Detect which cell encompasses the target text, then output its (X, Y) center coordinate. 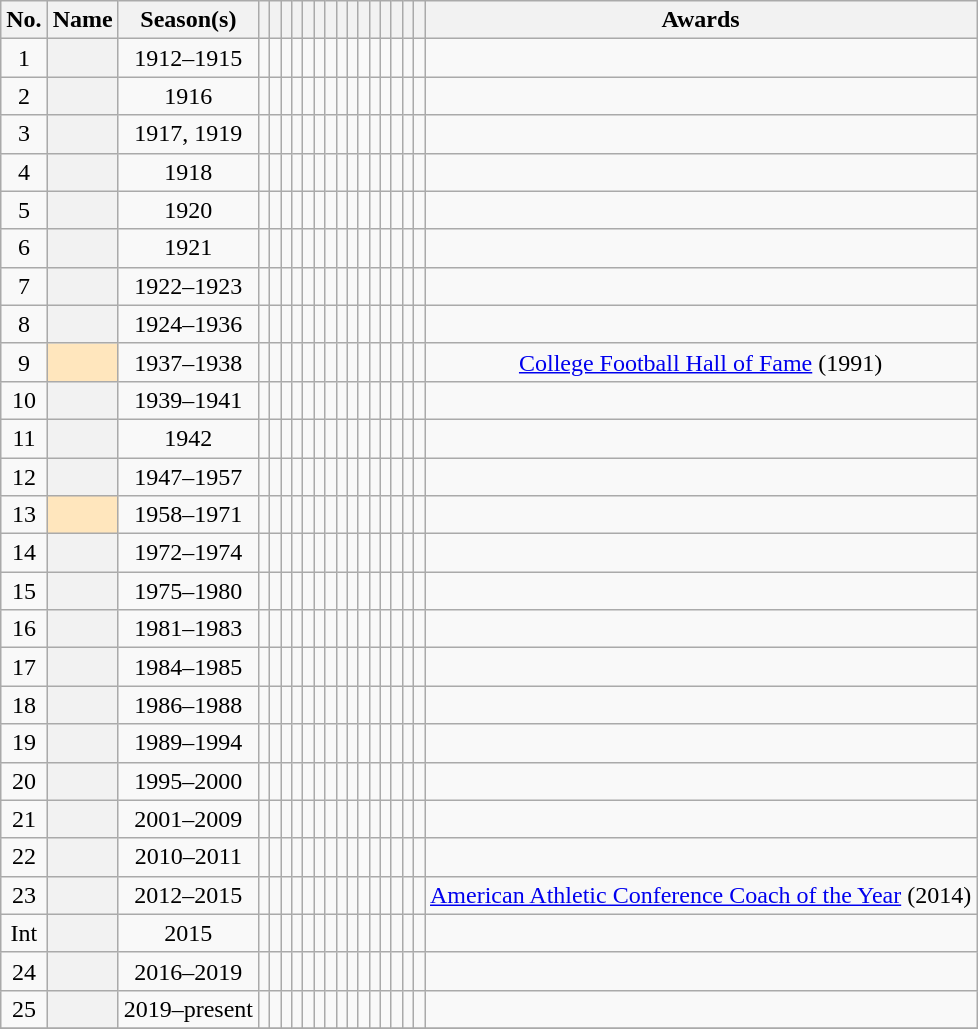
1939–1941 (188, 400)
1958–1971 (188, 515)
16 (24, 629)
1981–1983 (188, 629)
20 (24, 781)
Name (82, 20)
13 (24, 515)
1942 (188, 438)
6 (24, 248)
1984–1985 (188, 667)
1975–1980 (188, 591)
15 (24, 591)
American Athletic Conference Coach of the Year (2014) (700, 895)
5 (24, 210)
25 (24, 1009)
1937–1938 (188, 362)
1986–1988 (188, 705)
11 (24, 438)
1917, 1919 (188, 134)
2016–2019 (188, 971)
10 (24, 400)
1924–1936 (188, 324)
14 (24, 553)
4 (24, 172)
1 (24, 58)
1916 (188, 96)
Awards (700, 20)
College Football Hall of Fame (1991) (700, 362)
1995–2000 (188, 781)
2015 (188, 933)
1912–1915 (188, 58)
Season(s) (188, 20)
2019–present (188, 1009)
Int (24, 933)
2010–2011 (188, 857)
2012–2015 (188, 895)
17 (24, 667)
1918 (188, 172)
23 (24, 895)
9 (24, 362)
1972–1974 (188, 553)
1989–1994 (188, 743)
8 (24, 324)
No. (24, 20)
7 (24, 286)
19 (24, 743)
1922–1923 (188, 286)
1947–1957 (188, 477)
18 (24, 705)
3 (24, 134)
2 (24, 96)
24 (24, 971)
12 (24, 477)
1921 (188, 248)
2001–2009 (188, 819)
1920 (188, 210)
22 (24, 857)
21 (24, 819)
